Locate the cell with the specified text and output its (x, y) center coordinate. 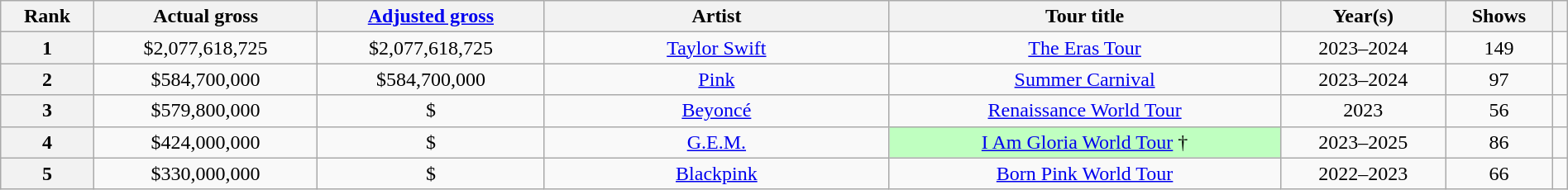
$579,800,000 (205, 111)
The Eras Tour (1085, 48)
Rank (48, 17)
Actual gross (205, 17)
4 (48, 142)
Tour title (1085, 17)
66 (1499, 173)
I Am Gloria World Tour † (1085, 142)
5 (48, 173)
3 (48, 111)
Renaissance World Tour (1085, 111)
Blackpink (716, 173)
Pink (716, 79)
Born Pink World Tour (1085, 173)
G.E.M. (716, 142)
Year(s) (1363, 17)
2022–2023 (1363, 173)
1 (48, 48)
2023 (1363, 111)
86 (1499, 142)
97 (1499, 79)
149 (1499, 48)
Taylor Swift (716, 48)
Artist (716, 17)
Shows (1499, 17)
Beyoncé (716, 111)
Summer Carnival (1085, 79)
Adjusted gross (431, 17)
$424,000,000 (205, 142)
$330,000,000 (205, 173)
2023–2025 (1363, 142)
56 (1499, 111)
2 (48, 79)
